Detect which cell encompasses the target text, then output its [X, Y] center coordinate. 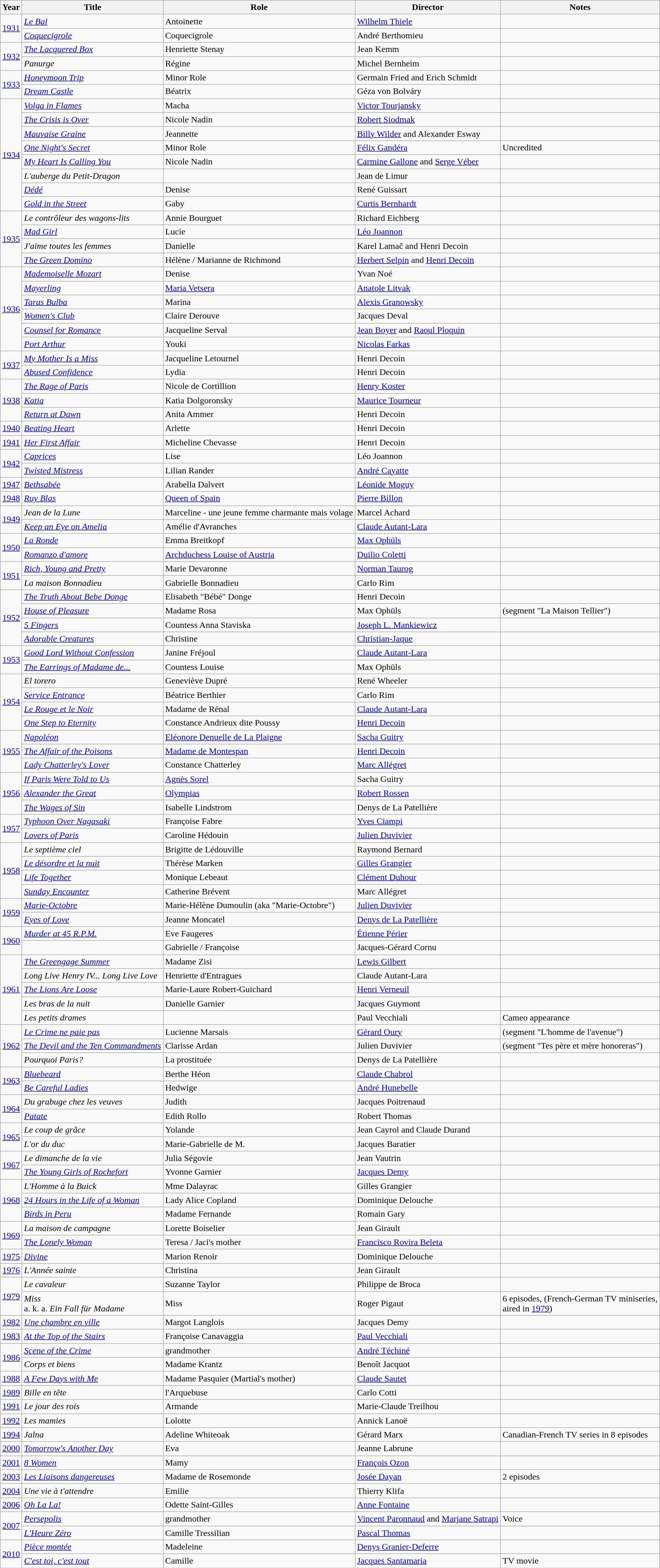
Panurge [93, 63]
If Paris Were Told to Us [93, 779]
Christina [259, 1270]
Pièce montée [93, 1547]
Canadian-French TV series in 8 episodes [580, 1435]
The Lonely Woman [93, 1242]
Camille [259, 1561]
Le contrôleur des wagons-lits [93, 218]
Jean de la Lune [93, 512]
The Rage of Paris [93, 386]
Miss [259, 1303]
2 episodes [580, 1477]
Robert Thomas [427, 1116]
Annick Lanoë [427, 1421]
1949 [11, 519]
Alexis Granowsky [427, 302]
Jean Cayrol and Claude Durand [427, 1130]
Marcel Achard [427, 512]
Le désordre et la nuit [93, 863]
Herbert Selpin and Henri Decoin [427, 260]
Missa. k. a. Ein Fall für Madame [93, 1303]
The Affair of the Poisons [93, 751]
Marina [259, 302]
A Few Days with Me [93, 1378]
1947 [11, 484]
Le septième ciel [93, 849]
The Lacquered Box [93, 49]
La prostituée [259, 1060]
Archduchess Louise of Austria [259, 554]
1975 [11, 1256]
Carlo Cotti [427, 1393]
Duilio Coletti [427, 554]
Le Bal [93, 21]
Michel Bernheim [427, 63]
Hélène / Marianne de Richmond [259, 260]
Title [93, 7]
Gérard Marx [427, 1435]
Anita Ammer [259, 414]
Women's Club [93, 316]
Amélie d'Avranches [259, 526]
Madame de Montespan [259, 751]
Gabrielle / Françoise [259, 948]
Judith [259, 1102]
André Cayatte [427, 470]
Françoise Canavaggia [259, 1336]
Teresa / Jaci's mother [259, 1242]
Le coup de grâce [93, 1130]
Gérard Oury [427, 1032]
The Crisis is Over [93, 119]
L'or du duc [93, 1144]
Constance Chatterley [259, 765]
Clément Duhour [427, 877]
Les bras de la nuit [93, 1004]
At the Top of the Stairs [93, 1336]
1968 [11, 1200]
Patate [93, 1116]
Henri Verneuil [427, 990]
Madame de Rénal [259, 709]
1962 [11, 1046]
Adeline Whiteoak [259, 1435]
La maison de campagne [93, 1228]
Lydia [259, 372]
Emma Breitkopf [259, 540]
Félix Gandéra [427, 147]
Counsel for Romance [93, 330]
Lucie [259, 232]
Danielle [259, 246]
1976 [11, 1270]
1956 [11, 793]
Madame de Rosemonde [259, 1477]
Arlette [259, 428]
Thérèse Marken [259, 863]
1991 [11, 1407]
Hedwige [259, 1088]
Le cavaleur [93, 1284]
1961 [11, 990]
Port Arthur [93, 344]
Mad Girl [93, 232]
Madeleine [259, 1547]
André Hunebelle [427, 1088]
Yvonne Garnier [259, 1172]
Jean Vautrin [427, 1158]
Madame Zisi [259, 962]
Mamy [259, 1463]
Taras Bulba [93, 302]
Katia Dolgoronsky [259, 400]
Claire Derouve [259, 316]
Gabrielle Bonnadieu [259, 583]
Jean Boyer and Raoul Ploquin [427, 330]
Wilhelm Thiele [427, 21]
Denys Granier-Deferre [427, 1547]
1938 [11, 400]
L'auberge du Petit-Dragon [93, 176]
2004 [11, 1491]
1986 [11, 1357]
Danielle Garnier [259, 1004]
1958 [11, 870]
Marion Renoir [259, 1256]
1967 [11, 1165]
1936 [11, 309]
Abused Confidence [93, 372]
Marie-Gabrielle de M. [259, 1144]
Typhoon Over Nagasaki [93, 821]
Eve Faugeres [259, 934]
The Earrings of Madame de... [93, 667]
Billy Wilder and Alexander Esway [427, 133]
Richard Eichberg [427, 218]
Henry Koster [427, 386]
Lady Chatterley's Lover [93, 765]
Josée Dayan [427, 1477]
One Night's Secret [93, 147]
L'Année sainte [93, 1270]
TV movie [580, 1561]
One Step to Eternity [93, 723]
Pourquoi Paris? [93, 1060]
Vincent Paronnaud and Marjane Satrapi [427, 1519]
Caprices [93, 456]
Pascal Thomas [427, 1533]
Janine Fréjoul [259, 653]
Beating Heart [93, 428]
Une chambre en ville [93, 1322]
Camille Tressilian [259, 1533]
Roger Pigaut [427, 1303]
1960 [11, 941]
Une vie à t'attendre [93, 1491]
Volga in Flames [93, 105]
Francisco Rovira Beleta [427, 1242]
El torero [93, 681]
Mauvaise Graine [93, 133]
My Mother Is a Miss [93, 358]
Madame Rosa [259, 611]
Monique Lebeaut [259, 877]
Youki [259, 344]
Victor Tourjansky [427, 105]
Year [11, 7]
Ruy Blas [93, 498]
The Lions Are Loose [93, 990]
Du grabuge chez les veuves [93, 1102]
The Truth About Bebe Donge [93, 597]
Clarisse Ardan [259, 1046]
Maurice Tourneur [427, 400]
1988 [11, 1378]
1934 [11, 154]
Philippe de Broca [427, 1284]
1951 [11, 576]
House of Pleasure [93, 611]
Margot Langlois [259, 1322]
1979 [11, 1296]
Cameo appearance [580, 1018]
1954 [11, 702]
Return at Dawn [93, 414]
Annie Bourguet [259, 218]
Sunday Encounter [93, 891]
Adorable Creatures [93, 639]
Marie-Laure Robert-Guichard [259, 990]
Pierre Billon [427, 498]
Madame Fernande [259, 1214]
1941 [11, 442]
Bille en tête [93, 1393]
Lucienne Marsais [259, 1032]
Jeannette [259, 133]
Director [427, 7]
2000 [11, 1449]
Murder at 45 R.P.M. [93, 934]
Be Careful Ladies [93, 1088]
Marie-Octobre [93, 905]
Suzanne Taylor [259, 1284]
Nicolas Farkas [427, 344]
1935 [11, 239]
Keep an Eye on Amelia [93, 526]
Les petits drames [93, 1018]
Dédé [93, 190]
Good Lord Without Confession [93, 653]
Twisted Mistress [93, 470]
Isabelle Lindstrom [259, 807]
Gold in the Street [93, 204]
1963 [11, 1081]
Jalna [93, 1435]
Christine [259, 639]
Uncredited [580, 147]
1992 [11, 1421]
Countess Louise [259, 667]
Mayerling [93, 288]
Marie Devaronne [259, 569]
Oh La La! [93, 1505]
Robert Siodmak [427, 119]
Le Crime ne paie pas [93, 1032]
Françoise Fabre [259, 821]
Lise [259, 456]
l'Arquebuse [259, 1393]
Persepolis [93, 1519]
1982 [11, 1322]
Agnès Sorel [259, 779]
Anne Fontaine [427, 1505]
Marie-Hélène Dumoulin (aka "Marie-Octobre") [259, 905]
Elisabeth "Bébé" Donge [259, 597]
Yolande [259, 1130]
Le Rouge et le Noir [93, 709]
J'aime toutes les femmes [93, 246]
Arabella Dalvert [259, 484]
L'Heure Zéro [93, 1533]
Mme Dalayrac [259, 1186]
Voice [580, 1519]
The Greengage Summer [93, 962]
Divine [93, 1256]
Katia [93, 400]
Brigitte de Lédouville [259, 849]
Olympias [259, 793]
Armande [259, 1407]
The Young Girls of Rochefort [93, 1172]
Odette Saint-Gilles [259, 1505]
Caroline Hédouin [259, 835]
Marie-Claude Treilhou [427, 1407]
Lilian Rander [259, 470]
2001 [11, 1463]
Edith Rollo [259, 1116]
Germain Fried and Erich Schmidt [427, 77]
Bethsabée [93, 484]
Jacques Deval [427, 316]
Madame Pasquier (Martial's mother) [259, 1378]
Yvan Noé [427, 274]
(segment "L'homme de l'avenue") [580, 1032]
Jacqueline Letournel [259, 358]
Service Entrance [93, 695]
The Wages of Sin [93, 807]
Régine [259, 63]
Le jour des rois [93, 1407]
1989 [11, 1393]
Macha [259, 105]
La Ronde [93, 540]
Dream Castle [93, 91]
Jeanne Labrune [427, 1449]
L'Homme à la Buick [93, 1186]
Jacques Santamaria [427, 1561]
La maison Bonnadieu [93, 583]
Eva [259, 1449]
1942 [11, 463]
Berthe Héon [259, 1074]
Christian-Jaque [427, 639]
1994 [11, 1435]
(segment "Tes père et mère honoreras") [580, 1046]
Her First Affair [93, 442]
1959 [11, 912]
Carmine Gallone and Serge Véber [427, 161]
1948 [11, 498]
The Devil and the Ten Commandments [93, 1046]
1964 [11, 1109]
Norman Taurog [427, 569]
Geneviève Dupré [259, 681]
2010 [11, 1554]
1932 [11, 56]
Birds in Peru [93, 1214]
Jeanne Moncatel [259, 919]
André Berthomieu [427, 35]
André Téchiné [427, 1350]
Karel Lamač and Henri Decoin [427, 246]
Jacques Guymont [427, 1004]
1965 [11, 1137]
Claude Sautet [427, 1378]
(segment "La Maison Tellier") [580, 611]
Jean Kemm [427, 49]
2007 [11, 1526]
Jacques Baratier [427, 1144]
Napoléon [93, 737]
Mademoiselle Mozart [93, 274]
Étienne Périer [427, 934]
Curtis Bernhardt [427, 204]
Benoît Jacquot [427, 1364]
Lorette Boiselier [259, 1228]
Thierry Klifa [427, 1491]
1969 [11, 1235]
Léonide Moguy [427, 484]
Rich, Young and Pretty [93, 569]
Les Liaisons dangereuses [93, 1477]
Lady Alice Copland [259, 1200]
Life Together [93, 877]
Robert Rossen [427, 793]
Gaby [259, 204]
5 Fingers [93, 625]
Henriette Stenay [259, 49]
2003 [11, 1477]
2006 [11, 1505]
Long Live Henry IV... Long Live Love [93, 976]
Julia Ségovie [259, 1158]
The Green Domino [93, 260]
Le dimanche de la vie [93, 1158]
René Guissart [427, 190]
1955 [11, 751]
Corps et biens [93, 1364]
Les mamies [93, 1421]
Béatrix [259, 91]
Romain Gary [427, 1214]
1933 [11, 84]
Constance Andrieux dite Poussy [259, 723]
Eyes of Love [93, 919]
Queen of Spain [259, 498]
Nicole de Cortillion [259, 386]
Role [259, 7]
Bluebeard [93, 1074]
Countess Anna Staviska [259, 625]
1953 [11, 660]
Antoinette [259, 21]
1931 [11, 28]
Lovers of Paris [93, 835]
My Heart Is Calling You [93, 161]
1952 [11, 618]
Jacqueline Serval [259, 330]
8 Women [93, 1463]
Géza von Bolváry [427, 91]
Henriette d'Entragues [259, 976]
Notes [580, 7]
Lolotte [259, 1421]
Jacques Poitrenaud [427, 1102]
Béatrice Berthier [259, 695]
Alexander the Great [93, 793]
1983 [11, 1336]
24 Hours in the Life of a Woman [93, 1200]
René Wheeler [427, 681]
Honeymoon Trip [93, 77]
Eléonore Denuelle de La Plaigne [259, 737]
Lewis Gilbert [427, 962]
C'est toi, c'est tout [93, 1561]
1937 [11, 365]
Micheline Chevasse [259, 442]
Jacques-Gérard Cornu [427, 948]
Yves Ciampi [427, 821]
Claude Chabrol [427, 1074]
1950 [11, 547]
Scene of the Crime [93, 1350]
François Ozon [427, 1463]
1940 [11, 428]
Joseph L. Mankiewicz [427, 625]
Catherine Brévent [259, 891]
Marceline - une jeune femme charmante mais volage [259, 512]
Anatole Litvak [427, 288]
Raymond Bernard [427, 849]
Romanzo d'amore [93, 554]
6 episodes, (French-German TV miniseries,aired in 1979) [580, 1303]
Maria Vetsera [259, 288]
1957 [11, 828]
Emilie [259, 1491]
Tomorrow's Another Day [93, 1449]
Jean de Limur [427, 176]
Madame Krantz [259, 1364]
